Provide the [x, y] coordinate of the cell's center where the given text is located.  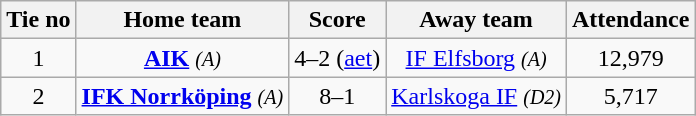
12,979 [631, 58]
1 [38, 58]
Home team [182, 20]
8–1 [338, 96]
Karlskoga IF (D2) [476, 96]
Attendance [631, 20]
Tie no [38, 20]
AIK (A) [182, 58]
Score [338, 20]
Away team [476, 20]
4–2 (aet) [338, 58]
IFK Norrköping (A) [182, 96]
IF Elfsborg (A) [476, 58]
2 [38, 96]
5,717 [631, 96]
